Return (x, y) of the center of cell containing provided text 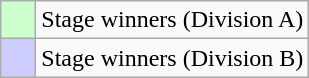
Stage winners (Division B) (172, 58)
Stage winners (Division A) (172, 20)
